Provide the (X, Y) coordinate of the cell's center where the given text is located.  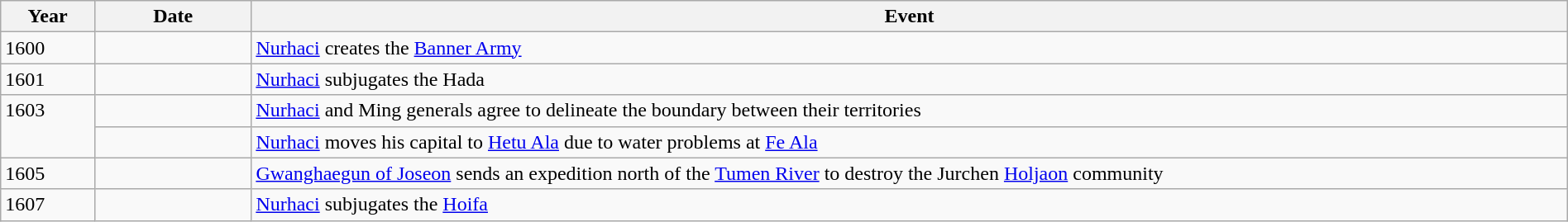
1603 (48, 126)
Gwanghaegun of Joseon sends an expedition north of the Tumen River to destroy the Jurchen Holjaon community (910, 173)
1600 (48, 48)
1601 (48, 79)
Nurhaci subjugates the Hada (910, 79)
Nurhaci subjugates the Hoifa (910, 205)
1607 (48, 205)
Nurhaci creates the Banner Army (910, 48)
Event (910, 17)
Nurhaci and Ming generals agree to delineate the boundary between their territories (910, 111)
Date (172, 17)
Year (48, 17)
Nurhaci moves his capital to Hetu Ala due to water problems at Fe Ala (910, 142)
1605 (48, 173)
